Search for the cell housing the specified text and yield its [X, Y] center coordinate. 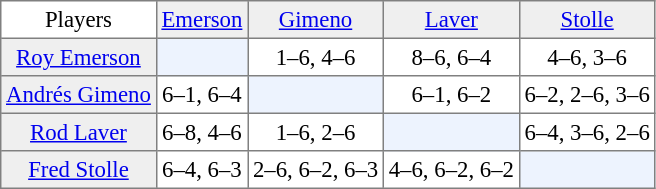
Fred Stolle [78, 170]
Laver [451, 20]
4–6, 3–6 [587, 57]
8–6, 6–4 [451, 57]
4–6, 6–2, 6–2 [451, 170]
6–4, 6–3 [202, 170]
6–1, 6–4 [202, 95]
Emerson [202, 20]
Gimeno [316, 20]
1–6, 2–6 [316, 132]
Rod Laver [78, 132]
6–2, 2–6, 3–6 [587, 95]
2–6, 6–2, 6–3 [316, 170]
Stolle [587, 20]
1–6, 4–6 [316, 57]
6–4, 3–6, 2–6 [587, 132]
6–8, 4–6 [202, 132]
Roy Emerson [78, 57]
Andrés Gimeno [78, 95]
6–1, 6–2 [451, 95]
Players [78, 20]
